Search for the cell housing the specified text and yield its (x, y) center coordinate. 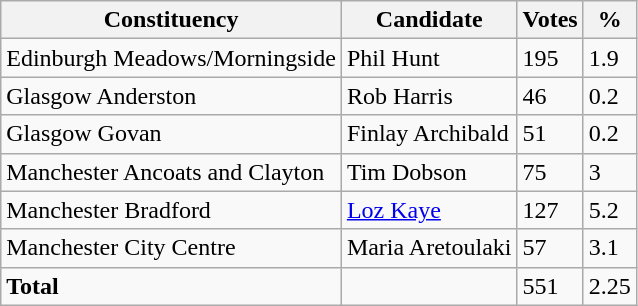
127 (550, 210)
75 (550, 172)
Manchester Bradford (172, 210)
51 (550, 134)
Edinburgh Meadows/Morningside (172, 58)
551 (550, 286)
Tim Dobson (429, 172)
Total (172, 286)
Votes (550, 20)
Manchester City Centre (172, 248)
5.2 (610, 210)
Maria Aretoulaki (429, 248)
Phil Hunt (429, 58)
57 (550, 248)
Glasgow Govan (172, 134)
Candidate (429, 20)
46 (550, 96)
195 (550, 58)
2.25 (610, 286)
Manchester Ancoats and Clayton (172, 172)
3 (610, 172)
Glasgow Anderston (172, 96)
1.9 (610, 58)
Loz Kaye (429, 210)
Finlay Archibald (429, 134)
3.1 (610, 248)
Rob Harris (429, 96)
% (610, 20)
Constituency (172, 20)
